Determine the (X, Y) coordinate at the center of the cell enclosing the given text.  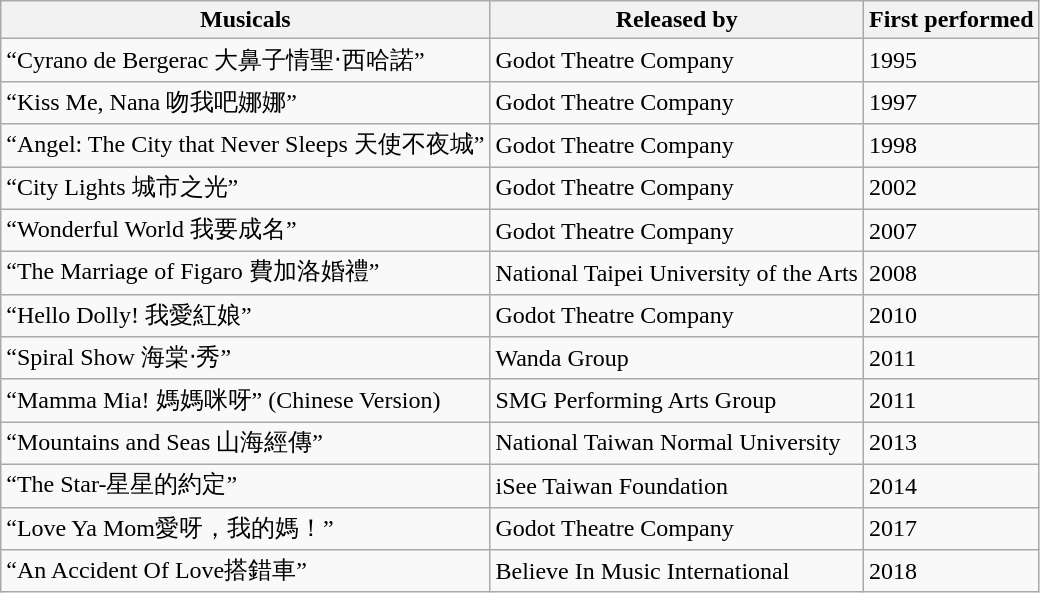
iSee Taiwan Foundation (677, 486)
2014 (951, 486)
2010 (951, 316)
National Taiwan Normal University (677, 444)
“An Accident Of Love搭錯車” (246, 572)
“Love Ya Mom愛呀，我的媽！” (246, 528)
“Mamma Mia! 媽媽咪呀” (Chinese Version) (246, 400)
2017 (951, 528)
Musicals (246, 20)
“The Star-星星的約定” (246, 486)
“Kiss Me, Nana 吻我吧娜娜” (246, 102)
“Mountains and Seas 山海經傳” (246, 444)
1995 (951, 60)
2013 (951, 444)
2008 (951, 274)
“Wonderful World 我要成名” (246, 230)
1998 (951, 146)
First performed (951, 20)
2002 (951, 188)
2018 (951, 572)
2007 (951, 230)
Wanda Group (677, 358)
Released by (677, 20)
Believe In Music International (677, 572)
National Taipei University of the Arts (677, 274)
“Hello Dolly! 我愛紅娘” (246, 316)
“The Marriage of Figaro 費加洛婚禮” (246, 274)
1997 (951, 102)
“Cyrano de Bergerac 大鼻子情聖‧西哈諾” (246, 60)
SMG Performing Arts Group (677, 400)
“Angel: The City that Never Sleeps 天使不夜城” (246, 146)
“Spiral Show 海棠‧秀” (246, 358)
“City Lights 城市之光” (246, 188)
